For the text-containing cell, return its midpoint in (X, Y) coordinate format. 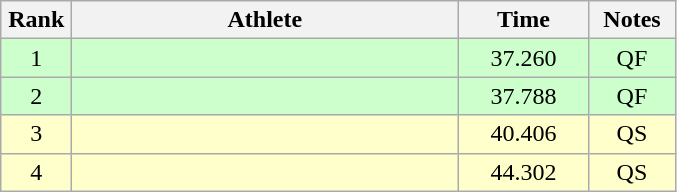
37.260 (524, 58)
Time (524, 20)
4 (36, 172)
2 (36, 96)
Athlete (265, 20)
1 (36, 58)
40.406 (524, 134)
44.302 (524, 172)
Notes (632, 20)
Rank (36, 20)
37.788 (524, 96)
3 (36, 134)
